Output the [X, Y] coordinate of the center of the cell containing the given text.  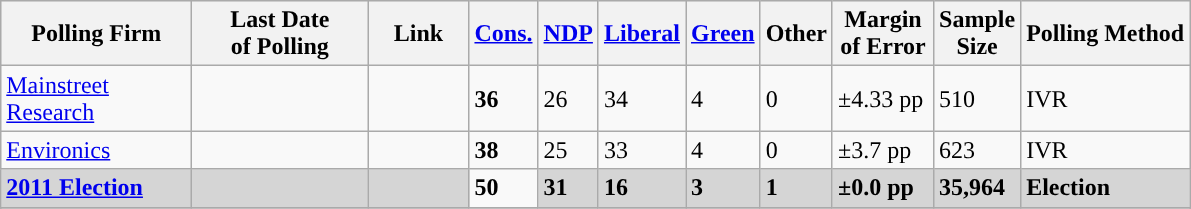
50 [504, 188]
±0.0 pp [882, 188]
Other [796, 34]
623 [978, 150]
25 [568, 150]
Polling Firm [96, 34]
±4.33 pp [882, 98]
Environics [96, 150]
26 [568, 98]
NDP [568, 34]
31 [568, 188]
35,964 [978, 188]
Cons. [504, 34]
1 [796, 188]
2011 Election [96, 188]
±3.7 pp [882, 150]
16 [642, 188]
Link [418, 34]
Last Dateof Polling [280, 34]
Liberal [642, 34]
510 [978, 98]
36 [504, 98]
SampleSize [978, 34]
Marginof Error [882, 34]
34 [642, 98]
33 [642, 150]
3 [724, 188]
Election [1106, 188]
Mainstreet Research [96, 98]
Polling Method [1106, 34]
38 [504, 150]
Green [724, 34]
